Detect which cell encompasses the target text, then output its (x, y) center coordinate. 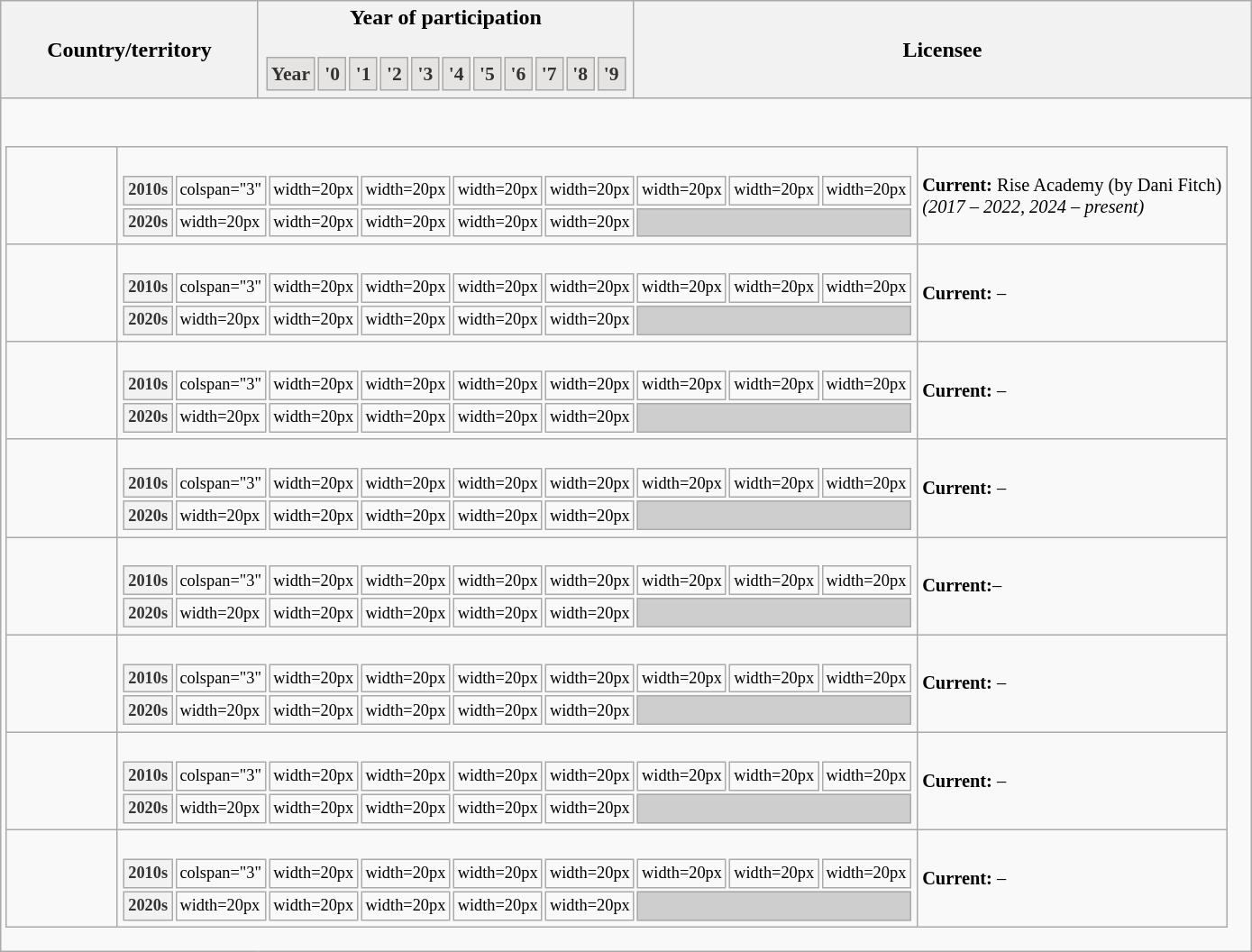
'1 (362, 74)
'3 (425, 74)
'8 (580, 74)
Current:– (1073, 586)
Current: Rise Academy (by Dani Fitch) (2017 – 2022, 2024 – present) (1073, 196)
'4 (456, 74)
Country/territory (130, 50)
Year (290, 74)
'2 (395, 74)
'6 (517, 74)
'0 (332, 74)
'9 (611, 74)
'7 (550, 74)
Licensee (942, 50)
'5 (487, 74)
Year of participation Year '0 '1 '2 '3 '4 '5 '6 '7 '8 '9 (445, 50)
